Output the (x, y) coordinate of the center of the cell containing the given text.  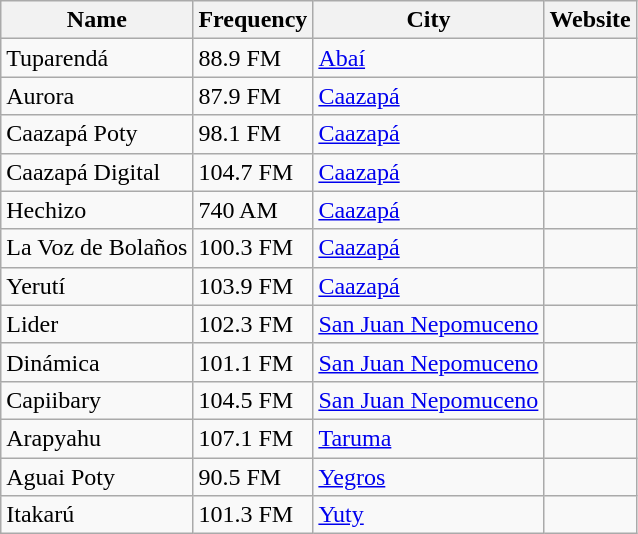
98.1 FM (253, 134)
Itakarú (97, 515)
Capiibary (97, 400)
Website (590, 20)
Lider (97, 324)
103.9 FM (253, 286)
La Voz de Bolaños (97, 248)
101.1 FM (253, 362)
Yegros (428, 477)
90.5 FM (253, 477)
Dinámica (97, 362)
100.3 FM (253, 248)
740 AM (253, 210)
Abaí (428, 58)
Arapyahu (97, 438)
102.3 FM (253, 324)
Caazapá Digital (97, 172)
Frequency (253, 20)
Caazapá Poty (97, 134)
88.9 FM (253, 58)
City (428, 20)
107.1 FM (253, 438)
104.5 FM (253, 400)
Tuparendá (97, 58)
Aurora (97, 96)
Aguai Poty (97, 477)
Name (97, 20)
Yuty (428, 515)
104.7 FM (253, 172)
101.3 FM (253, 515)
87.9 FM (253, 96)
Hechizo (97, 210)
Yerutí (97, 286)
Taruma (428, 438)
